Detect which cell encompasses the target text, then output its (X, Y) center coordinate. 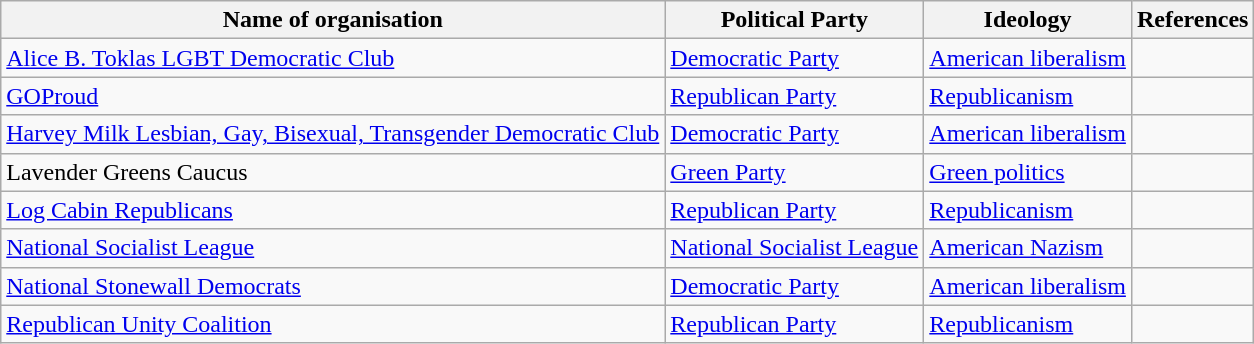
National Stonewall Democrats (333, 286)
Green politics (1028, 172)
Green Party (794, 172)
Alice B. Toklas LGBT Democratic Club (333, 58)
Political Party (794, 20)
GOProud (333, 96)
Log Cabin Republicans (333, 210)
Harvey Milk Lesbian, Gay, Bisexual, Transgender Democratic Club (333, 134)
Ideology (1028, 20)
American Nazism (1028, 248)
References (1192, 20)
Lavender Greens Caucus (333, 172)
Republican Unity Coalition (333, 324)
Name of organisation (333, 20)
